Search for the cell housing the specified text and yield its [x, y] center coordinate. 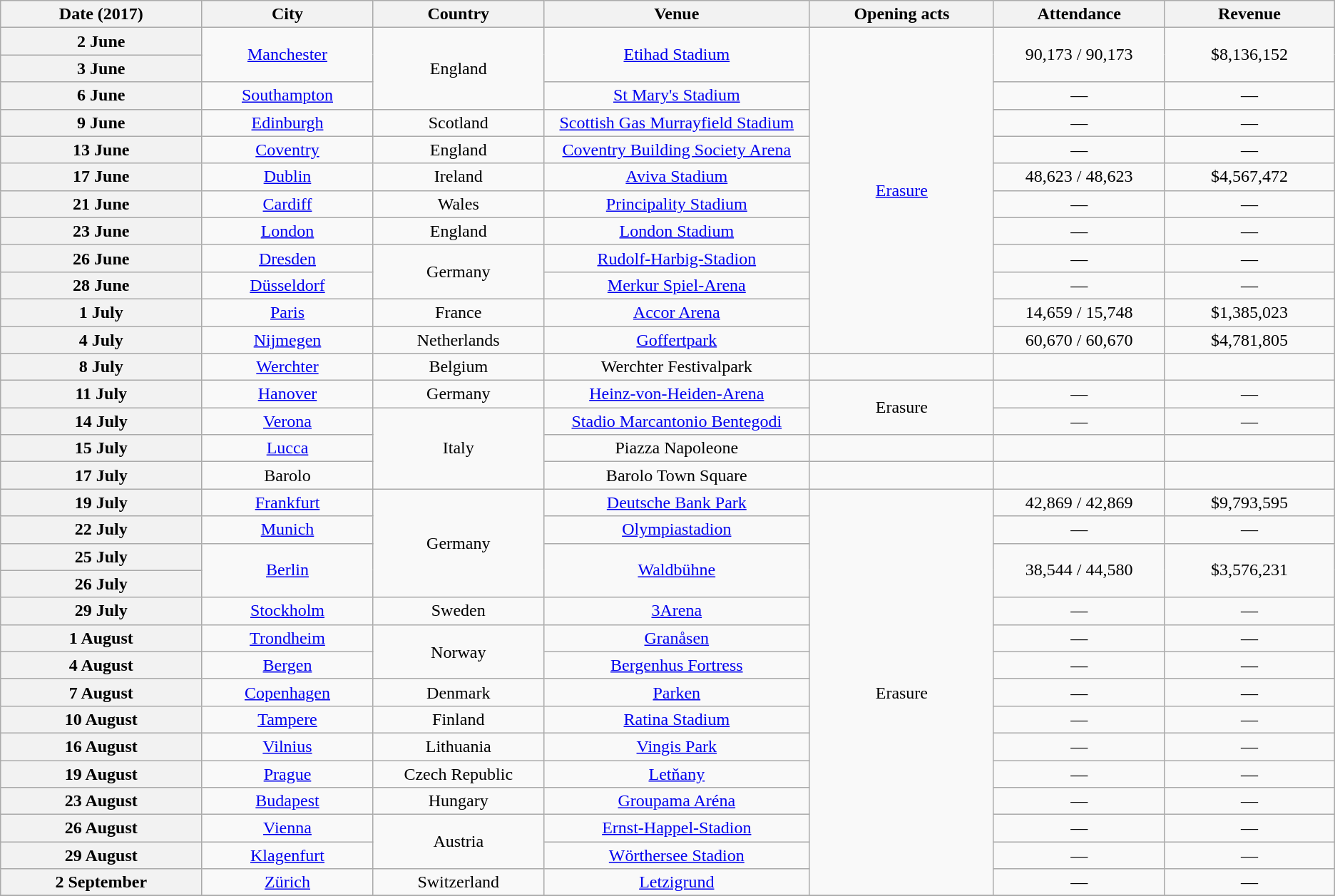
Piazza Napoleone [676, 448]
19 August [101, 773]
Deutsche Bank Park [676, 503]
Zürich [287, 882]
Norway [458, 652]
Sweden [458, 611]
Date (2017) [101, 14]
Country [458, 14]
Scotland [458, 123]
42,869 / 42,869 [1078, 503]
Prague [287, 773]
Olympiastadion [676, 530]
$8,136,152 [1249, 55]
Wales [458, 204]
17 July [101, 475]
22 July [101, 530]
48,623 / 48,623 [1078, 177]
14 July [101, 421]
Heinz-von-Heiden-Arena [676, 394]
Cardiff [287, 204]
Munich [287, 530]
Southampton [287, 96]
Merkur Spiel-Arena [676, 285]
France [458, 312]
$1,385,023 [1249, 312]
Ernst-Happel-Stadion [676, 828]
Czech Republic [458, 773]
4 August [101, 665]
Hanover [287, 394]
Nijmegen [287, 340]
Ireland [458, 177]
Revenue [1249, 14]
Werchter Festivalpark [676, 367]
Berlin [287, 570]
$9,793,595 [1249, 503]
Aviva Stadium [676, 177]
6 June [101, 96]
Lithuania [458, 746]
$4,567,472 [1249, 177]
11 July [101, 394]
Opening acts [901, 14]
Barolo Town Square [676, 475]
25 July [101, 557]
Accor Arena [676, 312]
Stadio Marcantonio Bentegodi [676, 421]
15 July [101, 448]
Verona [287, 421]
28 June [101, 285]
38,544 / 44,580 [1078, 570]
City [287, 14]
Paris [287, 312]
Belgium [458, 367]
Principality Stadium [676, 204]
Dresden [287, 258]
Ratina Stadium [676, 719]
14,659 / 15,748 [1078, 312]
60,670 / 60,670 [1078, 340]
$4,781,805 [1249, 340]
2 September [101, 882]
Dublin [287, 177]
Parken [676, 692]
Italy [458, 448]
Barolo [287, 475]
90,173 / 90,173 [1078, 55]
4 July [101, 340]
Hungary [458, 801]
Attendance [1078, 14]
Letňany [676, 773]
Wörthersee Stadion [676, 855]
3Arena [676, 611]
Stockholm [287, 611]
$3,576,231 [1249, 570]
Vingis Park [676, 746]
Edinburgh [287, 123]
Waldbühne [676, 570]
19 July [101, 503]
Werchter [287, 367]
1 August [101, 638]
Tampere [287, 719]
29 August [101, 855]
Frankfurt [287, 503]
16 August [101, 746]
Venue [676, 14]
Bergen [287, 665]
26 June [101, 258]
Trondheim [287, 638]
Granåsen [676, 638]
Netherlands [458, 340]
26 July [101, 584]
Denmark [458, 692]
Etihad Stadium [676, 55]
10 August [101, 719]
Groupama Aréna [676, 801]
Klagenfurt [287, 855]
Coventry Building Society Arena [676, 150]
23 June [101, 231]
17 June [101, 177]
7 August [101, 692]
Düsseldorf [287, 285]
Switzerland [458, 882]
9 June [101, 123]
Goffertpark [676, 340]
St Mary's Stadium [676, 96]
8 July [101, 367]
Rudolf-Harbig-Stadion [676, 258]
Lucca [287, 448]
26 August [101, 828]
Scottish Gas Murrayfield Stadium [676, 123]
Vienna [287, 828]
Copenhagen [287, 692]
2 June [101, 41]
1 July [101, 312]
Austria [458, 842]
Vilnius [287, 746]
13 June [101, 150]
London [287, 231]
Finland [458, 719]
Letzigrund [676, 882]
Budapest [287, 801]
29 July [101, 611]
Coventry [287, 150]
3 June [101, 68]
Manchester [287, 55]
21 June [101, 204]
London Stadium [676, 231]
23 August [101, 801]
Bergenhus Fortress [676, 665]
